From the cell containing the given text, extract its center point as (x, y) coordinate. 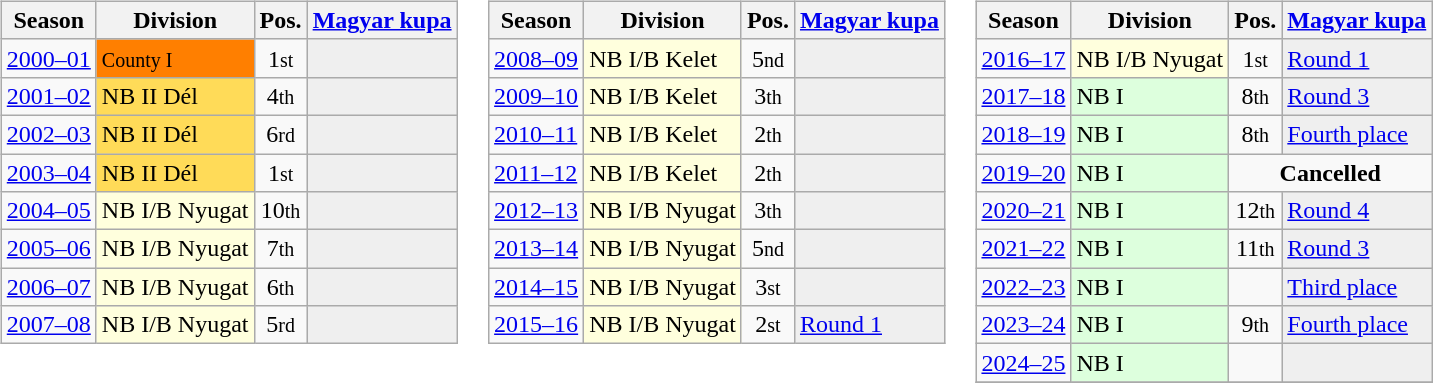
2012–13 (536, 211)
3st (768, 287)
2017–18 (1024, 96)
2st (768, 325)
12th (1256, 211)
2020–21 (1024, 211)
2024–25 (1024, 363)
2022–23 (1024, 287)
10th (280, 211)
2019–20 (1024, 173)
6rd (280, 134)
2018–19 (1024, 134)
11th (1256, 249)
2008–09 (536, 58)
Cancelled (1330, 173)
2004–05 (48, 211)
2001–02 (48, 96)
Third place (1357, 287)
2006–07 (48, 287)
2021–22 (1024, 249)
9th (1256, 325)
2005–06 (48, 249)
2010–11 (536, 134)
4th (280, 96)
2023–24 (1024, 325)
2000–01 (48, 58)
County I (175, 58)
2009–10 (536, 96)
5rd (280, 325)
2015–16 (536, 325)
Round 4 (1357, 211)
2016–17 (1024, 58)
2013–14 (536, 249)
2002–03 (48, 134)
6th (280, 287)
2007–08 (48, 325)
7th (280, 249)
2003–04 (48, 173)
2014–15 (536, 287)
2011–12 (536, 173)
